Provide the [x, y] coordinate of the cell's center where the given text is located.  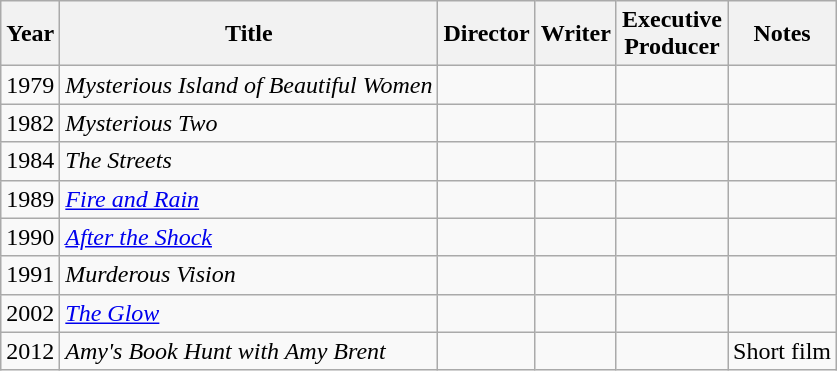
ExecutiveProducer [672, 34]
1991 [30, 275]
1990 [30, 237]
Short film [782, 351]
1982 [30, 123]
Title [249, 34]
Amy's Book Hunt with Amy Brent [249, 351]
Mysterious Two [249, 123]
Fire and Rain [249, 199]
The Streets [249, 161]
Writer [576, 34]
2002 [30, 313]
After the Shock [249, 237]
1989 [30, 199]
Director [486, 34]
Year [30, 34]
The Glow [249, 313]
1984 [30, 161]
Murderous Vision [249, 275]
1979 [30, 85]
Notes [782, 34]
Mysterious Island of Beautiful Women [249, 85]
2012 [30, 351]
